Find where the given text appears and provide that cell's center as (x, y) coordinate. 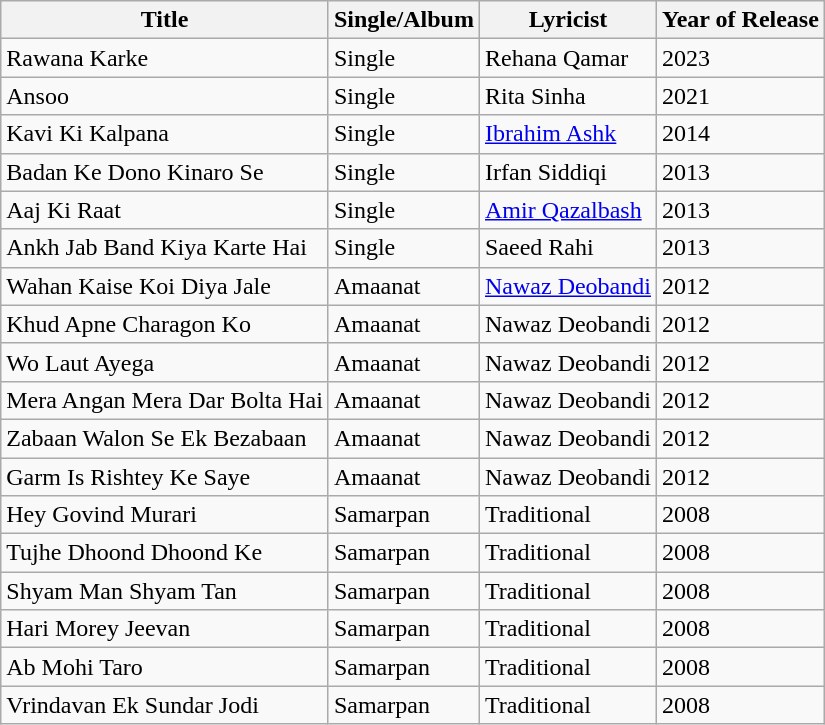
Shyam Man Shyam Tan (165, 591)
Rita Sinha (568, 96)
Khud Apne Charagon Ko (165, 324)
Rehana Qamar (568, 58)
Tujhe Dhoond Dhoond Ke (165, 553)
Saeed Rahi (568, 248)
Hey Govind Murari (165, 515)
Irfan Siddiqi (568, 172)
Hari Morey Jeevan (165, 629)
2014 (740, 134)
Single/Album (404, 20)
Aaj Ki Raat (165, 210)
Kavi Ki Kalpana (165, 134)
Wahan Kaise Koi Diya Jale (165, 286)
Year of Release (740, 20)
Ankh Jab Band Kiya Karte Hai (165, 248)
2021 (740, 96)
Zabaan Walon Se Ek Bezabaan (165, 438)
Badan Ke Dono Kinaro Se (165, 172)
Garm Is Rishtey Ke Saye (165, 477)
Wo Laut Ayega (165, 362)
Amir Qazalbash (568, 210)
Rawana Karke (165, 58)
Ab Mohi Taro (165, 667)
Ibrahim Ashk (568, 134)
Mera Angan Mera Dar Bolta Hai (165, 400)
Ansoo (165, 96)
Title (165, 20)
2023 (740, 58)
Vrindavan Ek Sundar Jodi (165, 705)
Lyricist (568, 20)
